Output the [X, Y] coordinate of the center of the cell containing the given text.  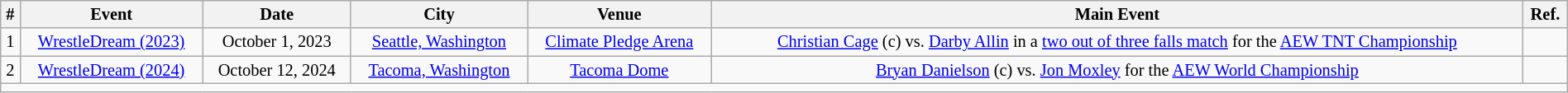
2 [10, 70]
City [438, 14]
Main Event [1116, 14]
Event [111, 14]
# [10, 14]
Venue [620, 14]
Ref. [1546, 14]
October 1, 2023 [276, 42]
Christian Cage (c) vs. Darby Allin in a two out of three falls match for the AEW TNT Championship [1116, 42]
WrestleDream (2023) [111, 42]
October 12, 2024 [276, 70]
WrestleDream (2024) [111, 70]
Tacoma, Washington [438, 70]
Date [276, 14]
Bryan Danielson (c) vs. Jon Moxley for the AEW World Championship [1116, 70]
1 [10, 42]
Tacoma Dome [620, 70]
Climate Pledge Arena [620, 42]
Seattle, Washington [438, 42]
